Scan for the cell matching the given text and deliver its [x, y] coordinate at center. 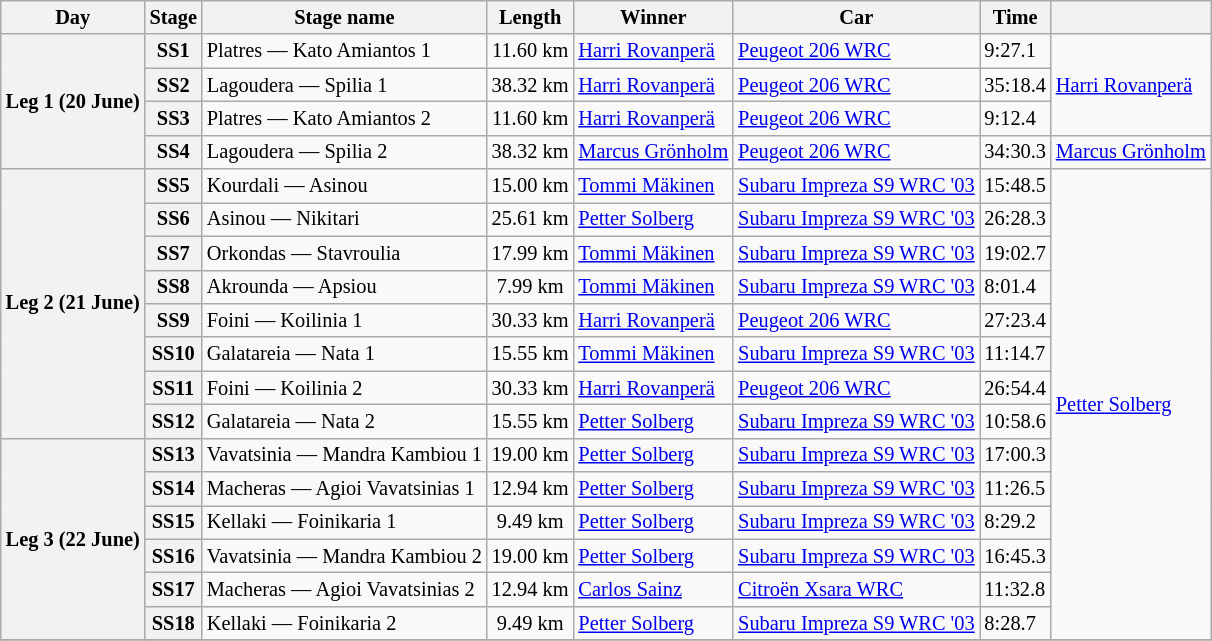
Asinou — Nikitari [344, 219]
11:14.7 [1016, 354]
27:23.4 [1016, 320]
Citroën Xsara WRC [856, 589]
Stage name [344, 17]
17.99 km [530, 253]
19:02.7 [1016, 253]
Car [856, 17]
10:58.6 [1016, 421]
Akrounda — Apsiou [344, 287]
SS13 [174, 455]
Lagoudera — Spilia 1 [344, 85]
Orkondas — Stavroulia [344, 253]
SS6 [174, 219]
8:01.4 [1016, 287]
Macheras — Agioi Vavatsinias 1 [344, 489]
SS10 [174, 354]
SS3 [174, 118]
SS2 [174, 85]
34:30.3 [1016, 152]
SS4 [174, 152]
8:28.7 [1016, 623]
11:32.8 [1016, 589]
SS16 [174, 556]
Leg 2 (21 June) [73, 304]
Platres — Kato Amiantos 2 [344, 118]
9:27.1 [1016, 51]
15.00 km [530, 186]
Kellaki — Foinikaria 1 [344, 522]
16:45.3 [1016, 556]
SS5 [174, 186]
35:18.4 [1016, 85]
SS14 [174, 489]
Time [1016, 17]
Galatareia — Nata 2 [344, 421]
Foini — Koilinia 2 [344, 388]
SS1 [174, 51]
SS17 [174, 589]
Length [530, 17]
SS18 [174, 623]
Winner [653, 17]
Lagoudera — Spilia 2 [344, 152]
Kourdali — Asinou [344, 186]
Kellaki — Foinikaria 2 [344, 623]
Platres — Kato Amiantos 1 [344, 51]
Stage [174, 17]
26:54.4 [1016, 388]
Vavatsinia — Mandra Kambiou 2 [344, 556]
Foini — Koilinia 1 [344, 320]
Carlos Sainz [653, 589]
7.99 km [530, 287]
SS15 [174, 522]
SS12 [174, 421]
11:26.5 [1016, 489]
9:12.4 [1016, 118]
Leg 1 (20 June) [73, 102]
Galatareia — Nata 1 [344, 354]
25.61 km [530, 219]
17:00.3 [1016, 455]
26:28.3 [1016, 219]
SS8 [174, 287]
SS9 [174, 320]
SS11 [174, 388]
Leg 3 (22 June) [73, 539]
Vavatsinia — Mandra Kambiou 1 [344, 455]
SS7 [174, 253]
Day [73, 17]
Macheras — Agioi Vavatsinias 2 [344, 589]
15:48.5 [1016, 186]
8:29.2 [1016, 522]
